Extract the (x, y) coordinate from the center of the cell holding the provided text.  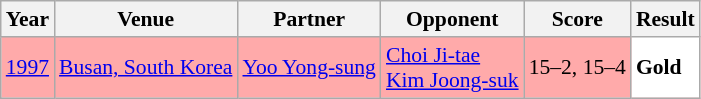
Busan, South Korea (146, 68)
15–2, 15–4 (578, 68)
Score (578, 19)
Opponent (452, 19)
Gold (666, 68)
Result (666, 19)
Year (28, 19)
Partner (309, 19)
Venue (146, 19)
Yoo Yong-sung (309, 68)
1997 (28, 68)
Choi Ji-tae Kim Joong-suk (452, 68)
